Return (x, y) of the center of cell containing provided text 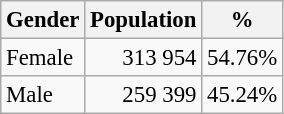
Female (43, 58)
Population (144, 20)
313 954 (144, 58)
259 399 (144, 95)
Gender (43, 20)
45.24% (242, 95)
% (242, 20)
54.76% (242, 58)
Male (43, 95)
